Detect which cell encompasses the target text, then output its [x, y] center coordinate. 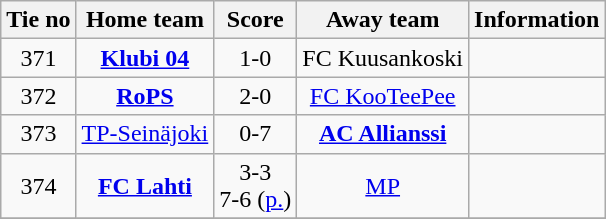
Tie no [38, 20]
TP-Seinäjoki [145, 134]
372 [38, 96]
FC Kuusankoski [383, 58]
Information [537, 20]
1-0 [256, 58]
Home team [145, 20]
374 [38, 186]
371 [38, 58]
Away team [383, 20]
Klubi 04 [145, 58]
MP [383, 186]
3-3 7-6 (p.) [256, 186]
FC Lahti [145, 186]
Score [256, 20]
373 [38, 134]
AC Allianssi [383, 134]
FC KooTeePee [383, 96]
0-7 [256, 134]
2-0 [256, 96]
RoPS [145, 96]
